Scan for the cell matching the given text and deliver its [X, Y] coordinate at center. 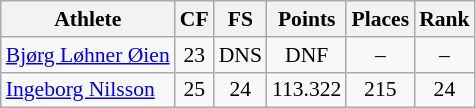
23 [194, 55]
Points [307, 19]
215 [380, 90]
DNS [240, 55]
FS [240, 19]
Rank [444, 19]
113.322 [307, 90]
Ingeborg Nilsson [88, 90]
Places [380, 19]
25 [194, 90]
DNF [307, 55]
CF [194, 19]
Athlete [88, 19]
Bjørg Løhner Øien [88, 55]
